Scan for the cell matching the given text and deliver its (x, y) coordinate at center. 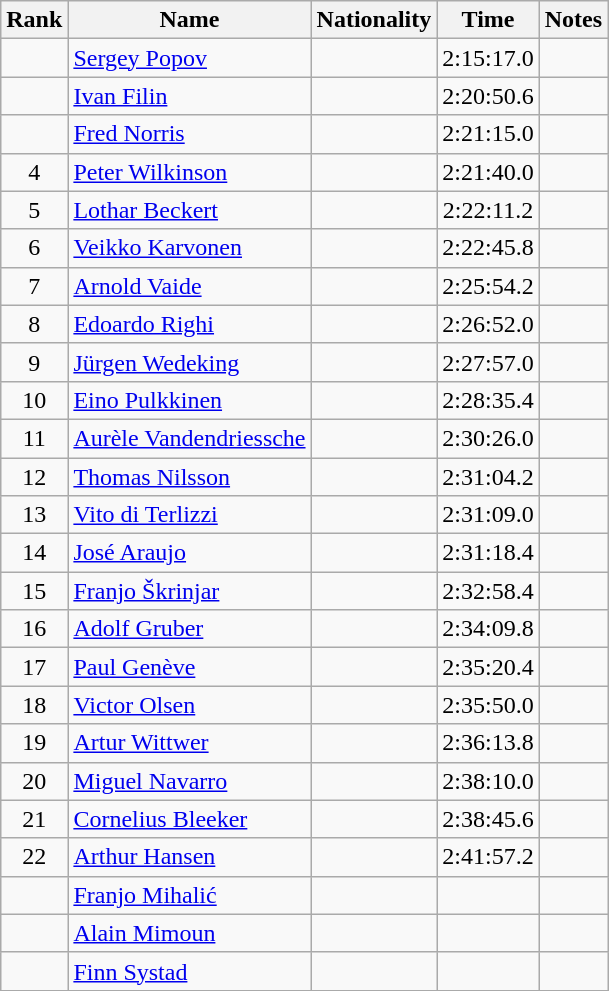
Finn Systad (190, 971)
2:26:52.0 (488, 324)
2:32:58.4 (488, 591)
7 (34, 286)
Veikko Karvonen (190, 248)
2:35:20.4 (488, 667)
Rank (34, 20)
2:35:50.0 (488, 705)
2:22:45.8 (488, 248)
9 (34, 362)
Nationality (374, 20)
2:22:11.2 (488, 210)
2:31:04.2 (488, 477)
Sergey Popov (190, 58)
12 (34, 477)
14 (34, 553)
22 (34, 857)
Notes (573, 20)
21 (34, 819)
2:38:45.6 (488, 819)
11 (34, 438)
Victor Olsen (190, 705)
15 (34, 591)
Cornelius Bleeker (190, 819)
Alain Mimoun (190, 933)
18 (34, 705)
Peter Wilkinson (190, 172)
Adolf Gruber (190, 629)
Vito di Terlizzi (190, 515)
2:15:17.0 (488, 58)
2:31:09.0 (488, 515)
10 (34, 400)
2:41:57.2 (488, 857)
Artur Wittwer (190, 743)
2:30:26.0 (488, 438)
Fred Norris (190, 134)
2:28:35.4 (488, 400)
Edoardo Righi (190, 324)
8 (34, 324)
Arnold Vaide (190, 286)
Thomas Nilsson (190, 477)
5 (34, 210)
Franjo Škrinjar (190, 591)
17 (34, 667)
Aurèle Vandendriessche (190, 438)
20 (34, 781)
Time (488, 20)
2:31:18.4 (488, 553)
2:21:40.0 (488, 172)
2:21:15.0 (488, 134)
2:34:09.8 (488, 629)
13 (34, 515)
Jürgen Wedeking (190, 362)
2:27:57.0 (488, 362)
6 (34, 248)
Arthur Hansen (190, 857)
José Araujo (190, 553)
Paul Genève (190, 667)
19 (34, 743)
2:36:13.8 (488, 743)
Miguel Navarro (190, 781)
Ivan Filin (190, 96)
Franjo Mihalić (190, 895)
Name (190, 20)
Lothar Beckert (190, 210)
2:20:50.6 (488, 96)
4 (34, 172)
2:38:10.0 (488, 781)
Eino Pulkkinen (190, 400)
16 (34, 629)
2:25:54.2 (488, 286)
